Return the (x, y) coordinate for the center point of the cell that contains the specified text.  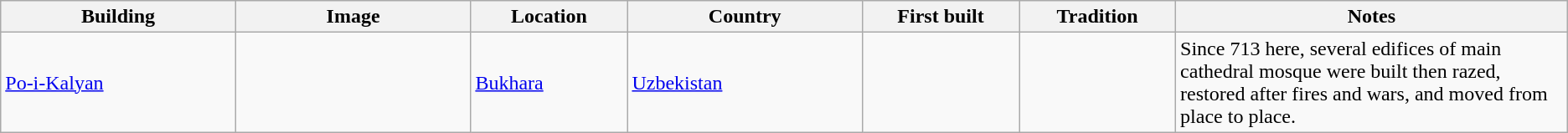
First built (940, 17)
Location (549, 17)
Po-i-Kalyan (119, 82)
Building (119, 17)
Tradition (1097, 17)
Notes (1372, 17)
Country (745, 17)
Bukhara (549, 82)
Image (353, 17)
Since 713 here, several edifices of main cathedral mosque were built then razed, restored after fires and wars, and moved from place to place. (1372, 82)
Uzbekistan (745, 82)
